From the cell containing the given text, extract its center point as [X, Y] coordinate. 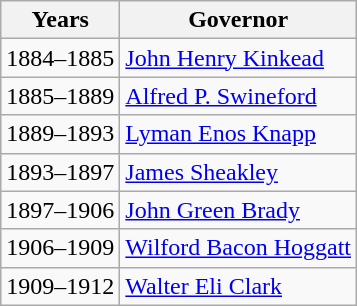
Wilford Bacon Hoggatt [238, 248]
Alfred P. Swineford [238, 96]
1893–1897 [60, 172]
Walter Eli Clark [238, 286]
Lyman Enos Knapp [238, 134]
1889–1893 [60, 134]
1906–1909 [60, 248]
John Green Brady [238, 210]
Years [60, 20]
1897–1906 [60, 210]
John Henry Kinkead [238, 58]
James Sheakley [238, 172]
Governor [238, 20]
1885–1889 [60, 96]
1884–1885 [60, 58]
1909–1912 [60, 286]
